Output the (x, y) coordinate of the center of the cell containing the given text.  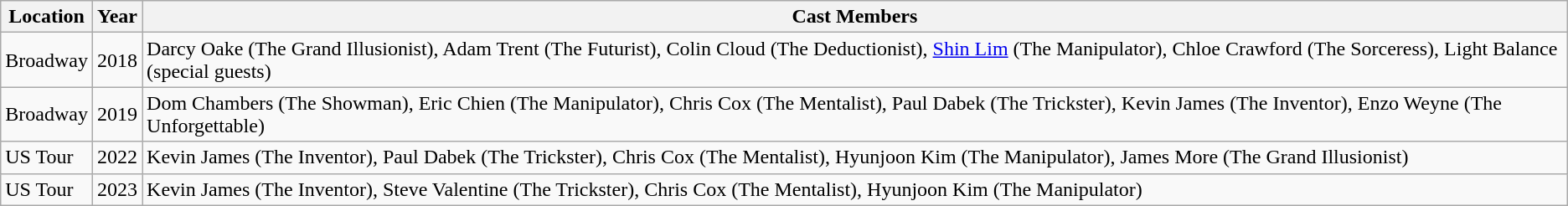
2019 (117, 114)
Kevin James (The Inventor), Steve Valentine (The Trickster), Chris Cox (The Mentalist), Hyunjoon Kim (The Manipulator) (855, 189)
Cast Members (855, 17)
2022 (117, 157)
2023 (117, 189)
Location (47, 17)
Kevin James (The Inventor), Paul Dabek (The Trickster), Chris Cox (The Mentalist), Hyunjoon Kim (The Manipulator), James More (The Grand Illusionist) (855, 157)
Year (117, 17)
2018 (117, 60)
